Find where the given text appears and provide that cell's center as (X, Y) coordinate. 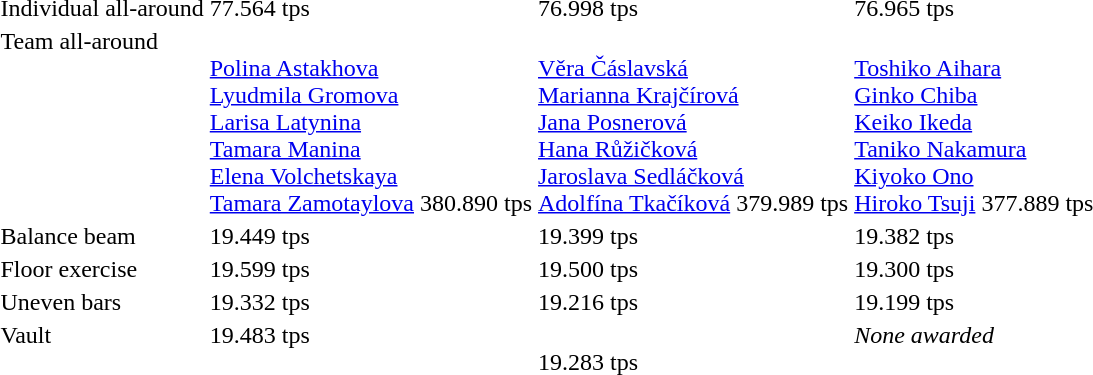
19.216 tps (694, 302)
19.599 tps (370, 269)
Věra ČáslavskáMarianna KrajčírováJana PosnerováHana RůžičkováJaroslava SedláčkováAdolfína Tkačíková 379.989 tps (694, 122)
19.399 tps (694, 236)
19.449 tps (370, 236)
19.500 tps (694, 269)
Polina AstakhovaLyudmila GromovaLarisa LatyninaTamara ManinaElena VolchetskayaTamara Zamotaylova 380.890 tps (370, 122)
19.332 tps (370, 302)
